For the text-containing cell, return its midpoint in [x, y] coordinate format. 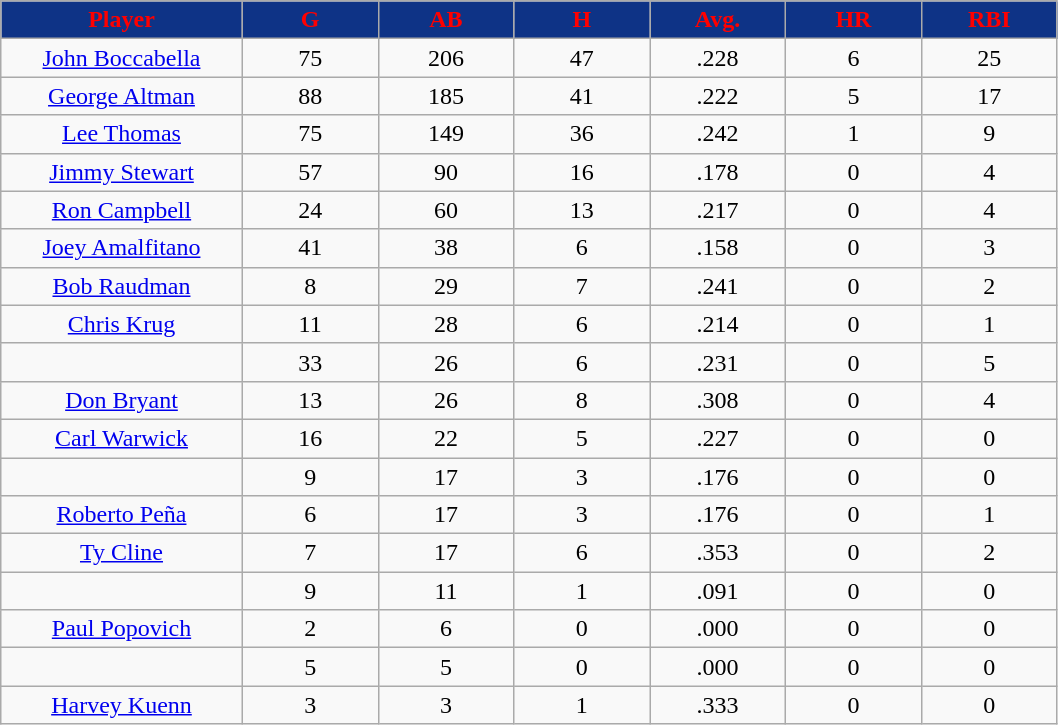
RBI [989, 20]
Harvey Kuenn [122, 705]
.158 [718, 248]
.353 [718, 553]
.214 [718, 324]
.228 [718, 58]
29 [446, 286]
38 [446, 248]
Paul Popovich [122, 629]
47 [582, 58]
Don Bryant [122, 400]
.333 [718, 705]
.242 [718, 134]
.241 [718, 286]
.178 [718, 172]
Jimmy Stewart [122, 172]
AB [446, 20]
90 [446, 172]
Chris Krug [122, 324]
28 [446, 324]
185 [446, 96]
H [582, 20]
.222 [718, 96]
25 [989, 58]
.227 [718, 438]
57 [310, 172]
George Altman [122, 96]
149 [446, 134]
Roberto Peña [122, 515]
.217 [718, 210]
Carl Warwick [122, 438]
.231 [718, 362]
Player [122, 20]
Joey Amalfitano [122, 248]
Ron Campbell [122, 210]
HR [854, 20]
Lee Thomas [122, 134]
.308 [718, 400]
G [310, 20]
Ty Cline [122, 553]
36 [582, 134]
24 [310, 210]
206 [446, 58]
22 [446, 438]
.091 [718, 591]
Bob Raudman [122, 286]
60 [446, 210]
33 [310, 362]
Avg. [718, 20]
John Boccabella [122, 58]
88 [310, 96]
